Find where the given text appears and provide that cell's center as [x, y] coordinate. 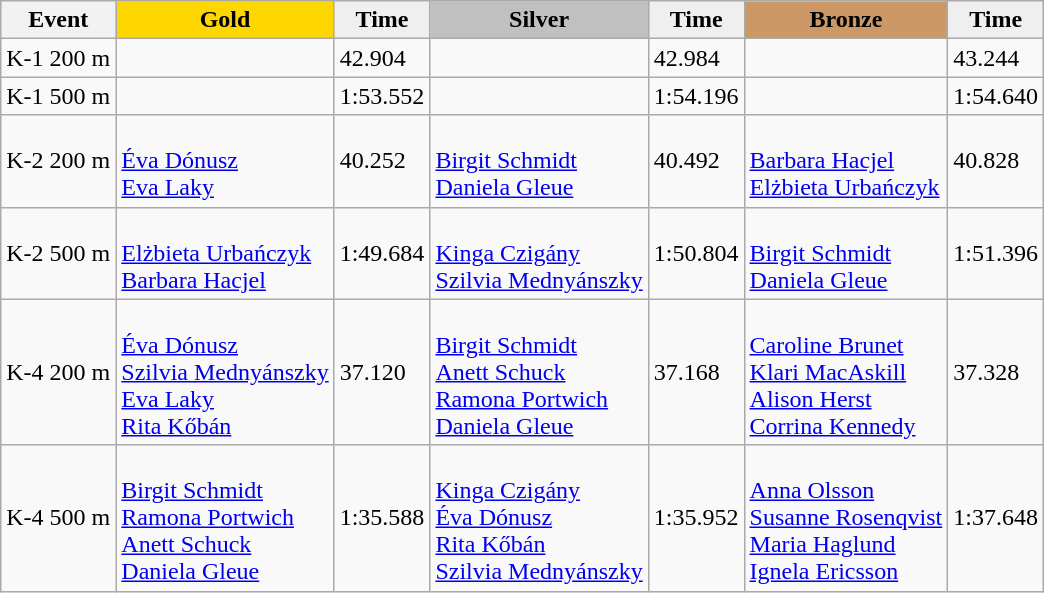
Kinga CzigánySzilvia Mednyánszky [539, 253]
Event [58, 20]
1:50.804 [696, 253]
1:54.640 [996, 96]
K-1 500 m [58, 96]
Gold [225, 20]
Kinga CzigányÉva DónuszRita KőbánSzilvia Mednyánszky [539, 518]
40.492 [696, 161]
Birgit SchmidtRamona PortwichAnett SchuckDaniela Gleue [225, 518]
43.244 [996, 58]
40.252 [382, 161]
Anna OlssonSusanne RosenqvistMaria HaglundIgnela Ericsson [846, 518]
1:49.684 [382, 253]
Silver [539, 20]
37.168 [696, 372]
37.328 [996, 372]
1:51.396 [996, 253]
Elżbieta UrbańczykBarbara Hacjel [225, 253]
K-2 500 m [58, 253]
K-2 200 m [58, 161]
40.828 [996, 161]
1:37.648 [996, 518]
Éva DónuszEva Laky [225, 161]
K-4 500 m [58, 518]
1:54.196 [696, 96]
Bronze [846, 20]
K-4 200 m [58, 372]
Barbara HacjelElżbieta Urbańczyk [846, 161]
42.984 [696, 58]
Éva DónuszSzilvia MednyánszkyEva LakyRita Kőbán [225, 372]
42.904 [382, 58]
1:35.588 [382, 518]
1:35.952 [696, 518]
37.120 [382, 372]
1:53.552 [382, 96]
Birgit SchmidtAnett SchuckRamona PortwichDaniela Gleue [539, 372]
Caroline BrunetKlari MacAskillAlison HerstCorrina Kennedy [846, 372]
K-1 200 m [58, 58]
